Pinpoint the cell where the given text exists, returning its (X, Y) midpoint coordinate. 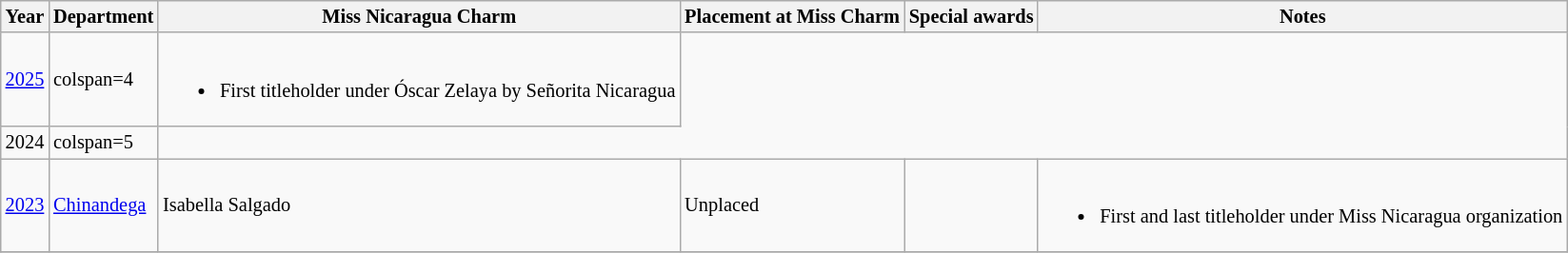
Notes (1302, 16)
colspan=4 (103, 79)
Chinandega (103, 204)
First and last titleholder under Miss Nicaragua organization (1302, 204)
Department (103, 16)
colspan=5 (103, 142)
2025 (25, 79)
Placement at Miss Charm (792, 16)
Isabella Salgado (419, 204)
Miss Nicaragua Charm (419, 16)
Special awards (971, 16)
Unplaced (792, 204)
First titleholder under Óscar Zelaya by Señorita Nicaragua (419, 79)
Year (25, 16)
2024 (25, 142)
2023 (25, 204)
